Detect which cell encompasses the target text, then output its [x, y] center coordinate. 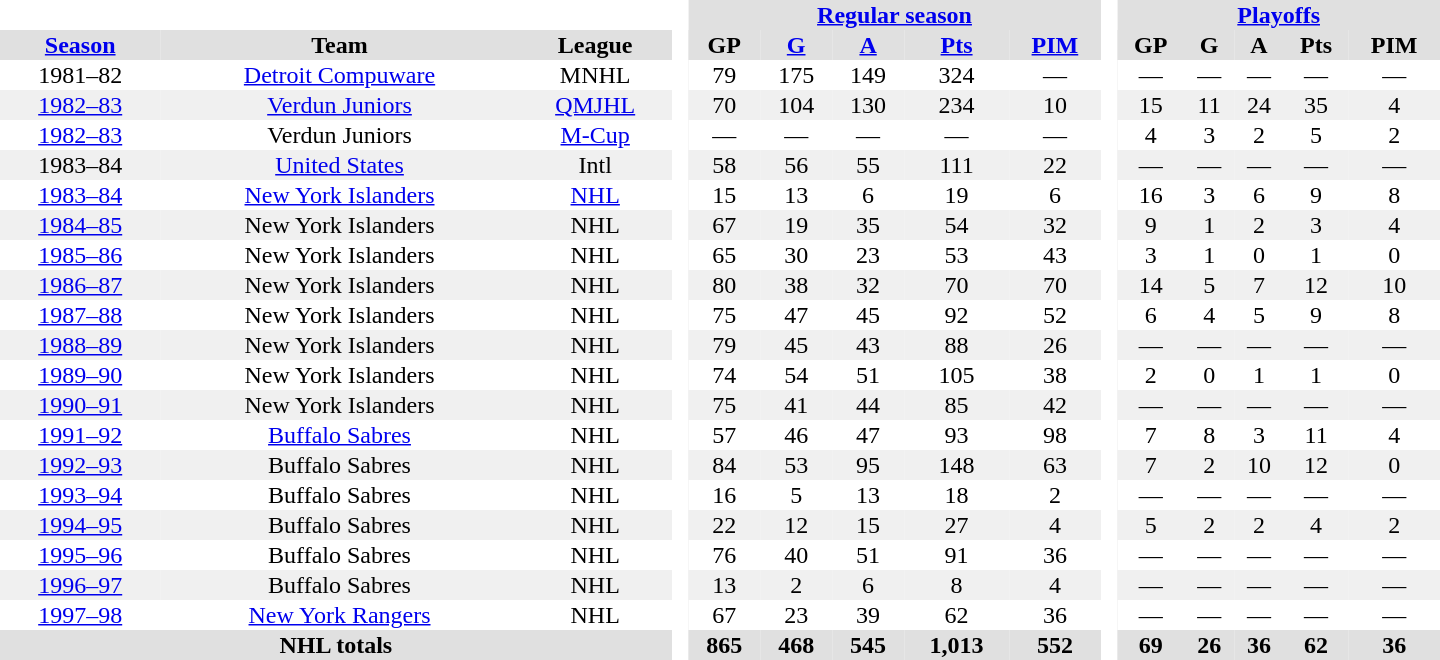
55 [868, 165]
234 [956, 105]
865 [724, 645]
Detroit Compuware [339, 75]
76 [724, 555]
NHL totals [336, 645]
1981–82 [80, 75]
41 [796, 405]
149 [868, 75]
130 [868, 105]
468 [796, 645]
56 [796, 165]
24 [1259, 105]
14 [1150, 285]
Season [80, 45]
93 [956, 435]
1997–98 [80, 615]
39 [868, 615]
91 [956, 555]
1989–90 [80, 375]
1992–93 [80, 465]
80 [724, 285]
League [596, 45]
105 [956, 375]
Regular season [894, 15]
1994–95 [80, 525]
95 [868, 465]
552 [1055, 645]
1984–85 [80, 225]
New York Rangers [339, 615]
58 [724, 165]
63 [1055, 465]
Playoffs [1278, 15]
1986–87 [80, 285]
88 [956, 345]
65 [724, 255]
148 [956, 465]
Intl [596, 165]
18 [956, 495]
1987–88 [80, 315]
74 [724, 375]
175 [796, 75]
1996–97 [80, 585]
44 [868, 405]
40 [796, 555]
69 [1150, 645]
52 [1055, 315]
46 [796, 435]
84 [724, 465]
104 [796, 105]
30 [796, 255]
27 [956, 525]
1985–86 [80, 255]
1990–91 [80, 405]
QMJHL [596, 105]
324 [956, 75]
United States [339, 165]
1,013 [956, 645]
1988–89 [80, 345]
57 [724, 435]
1991–92 [80, 435]
Team [339, 45]
98 [1055, 435]
42 [1055, 405]
M-Cup [596, 135]
111 [956, 165]
92 [956, 315]
1995–96 [80, 555]
545 [868, 645]
85 [956, 405]
1993–94 [80, 495]
MNHL [596, 75]
